Return the (X, Y) coordinate for the center point of the cell that contains the specified text.  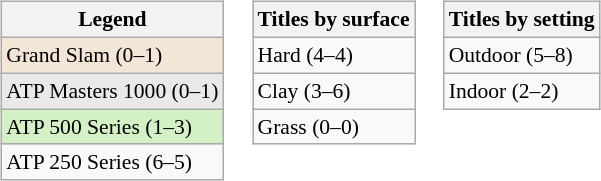
Outdoor (5–8) (522, 55)
Titles by surface (334, 20)
Clay (3–6) (334, 91)
Grand Slam (0–1) (112, 55)
Grass (0–0) (334, 127)
Legend (112, 20)
Hard (4–4) (334, 55)
ATP 500 Series (1–3) (112, 127)
ATP 250 Series (6–5) (112, 162)
Indoor (2–2) (522, 91)
Titles by setting (522, 20)
ATP Masters 1000 (0–1) (112, 91)
